Scan for the cell matching the given text and deliver its (X, Y) coordinate at center. 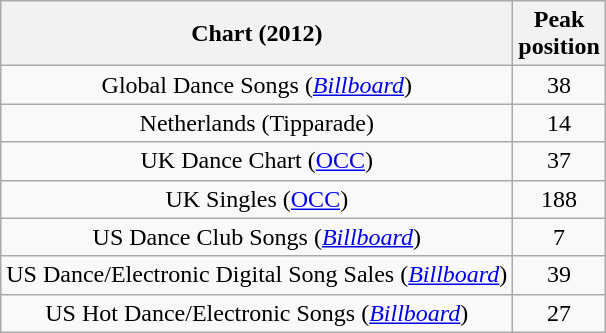
38 (559, 85)
27 (559, 313)
Peakposition (559, 34)
7 (559, 237)
188 (559, 199)
Netherlands (Tipparade) (257, 123)
UK Singles (OCC) (257, 199)
US Dance Club Songs (Billboard) (257, 237)
UK Dance Chart (OCC) (257, 161)
14 (559, 123)
US Hot Dance/Electronic Songs (Billboard) (257, 313)
39 (559, 275)
Global Dance Songs (Billboard) (257, 85)
Chart (2012) (257, 34)
37 (559, 161)
US Dance/Electronic Digital Song Sales (Billboard) (257, 275)
